Capture the cell that displays the provided text and extract its (X, Y) central coordinate. 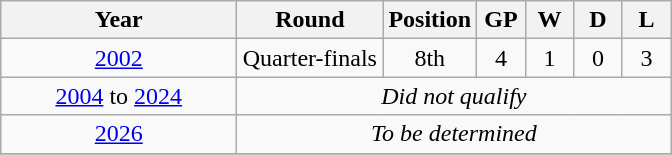
D (598, 20)
Year (119, 20)
To be determined (454, 134)
3 (646, 58)
Position (430, 20)
Round (310, 20)
Did not qualify (454, 96)
0 (598, 58)
2004 to 2024 (119, 96)
4 (502, 58)
GP (502, 20)
L (646, 20)
1 (550, 58)
W (550, 20)
Quarter-finals (310, 58)
2002 (119, 58)
8th (430, 58)
2026 (119, 134)
